Find where the given text appears and provide that cell's center as [x, y] coordinate. 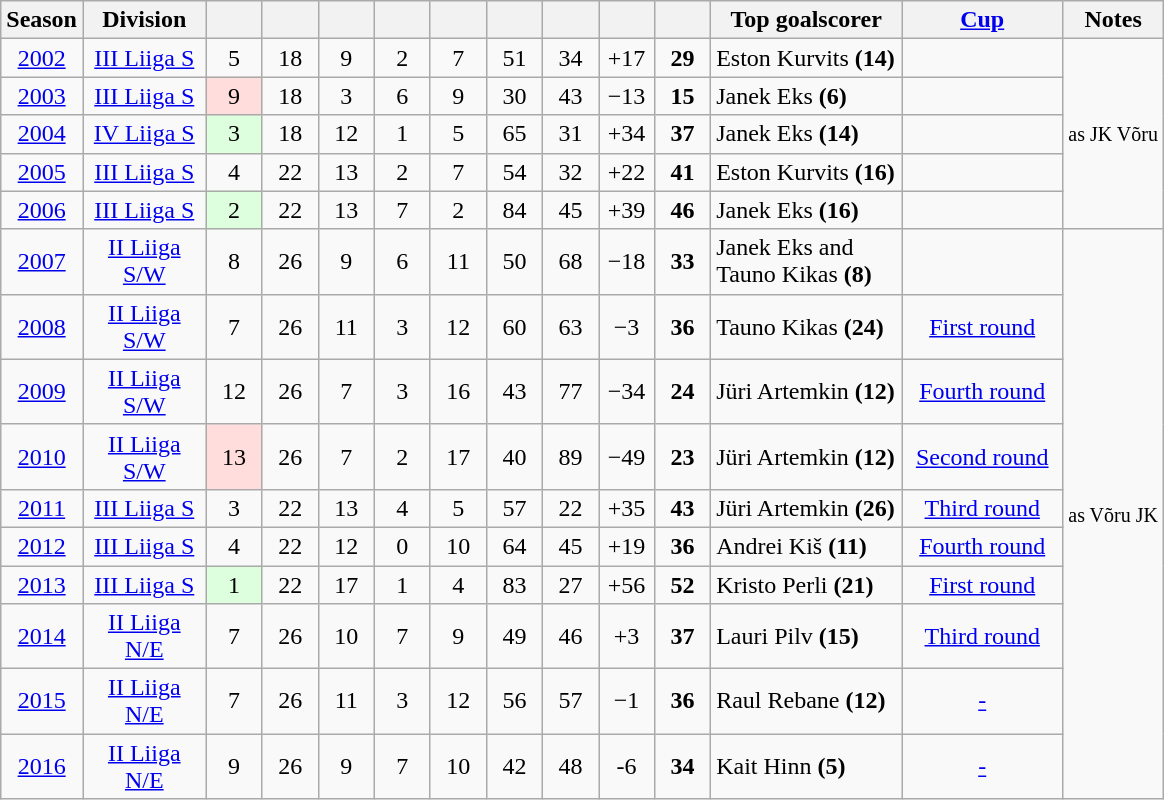
Andrei Kiš (11) [806, 546]
2016 [42, 766]
Lauri Pilv (15) [806, 636]
Top goalscorer [806, 20]
2003 [42, 96]
Eston Kurvits (16) [806, 172]
15 [683, 96]
51 [514, 58]
+34 [626, 134]
Division [144, 20]
2006 [42, 210]
54 [514, 172]
40 [514, 456]
Second round [982, 456]
+19 [626, 546]
2007 [42, 262]
56 [514, 702]
41 [683, 172]
Cup [982, 20]
Janek Eks (14) [806, 134]
33 [683, 262]
Janek Eks (6) [806, 96]
2013 [42, 585]
+39 [626, 210]
30 [514, 96]
77 [570, 392]
2009 [42, 392]
as JK Võru [1114, 134]
−13 [626, 96]
Raul Rebane (12) [806, 702]
Tauno Kikas (24) [806, 326]
as Võru JK [1114, 514]
0 [402, 546]
+22 [626, 172]
68 [570, 262]
8 [234, 262]
Kait Hinn (5) [806, 766]
29 [683, 58]
2010 [42, 456]
2012 [42, 546]
31 [570, 134]
Janek Eks and Tauno Kikas (8) [806, 262]
16 [458, 392]
+56 [626, 585]
42 [514, 766]
−1 [626, 702]
IV Liiga S [144, 134]
+35 [626, 508]
+3 [626, 636]
Season [42, 20]
2008 [42, 326]
Jüri Artemkin (26) [806, 508]
-6 [626, 766]
−3 [626, 326]
−49 [626, 456]
+17 [626, 58]
48 [570, 766]
49 [514, 636]
2005 [42, 172]
Notes [1114, 20]
Kristo Perli (21) [806, 585]
64 [514, 546]
2014 [42, 636]
52 [683, 585]
32 [570, 172]
Eston Kurvits (14) [806, 58]
2011 [42, 508]
60 [514, 326]
−34 [626, 392]
65 [514, 134]
2004 [42, 134]
27 [570, 585]
24 [683, 392]
89 [570, 456]
23 [683, 456]
Janek Eks (16) [806, 210]
−18 [626, 262]
84 [514, 210]
2002 [42, 58]
50 [514, 262]
83 [514, 585]
2015 [42, 702]
63 [570, 326]
